From the cell containing the given text, extract its center point as (X, Y) coordinate. 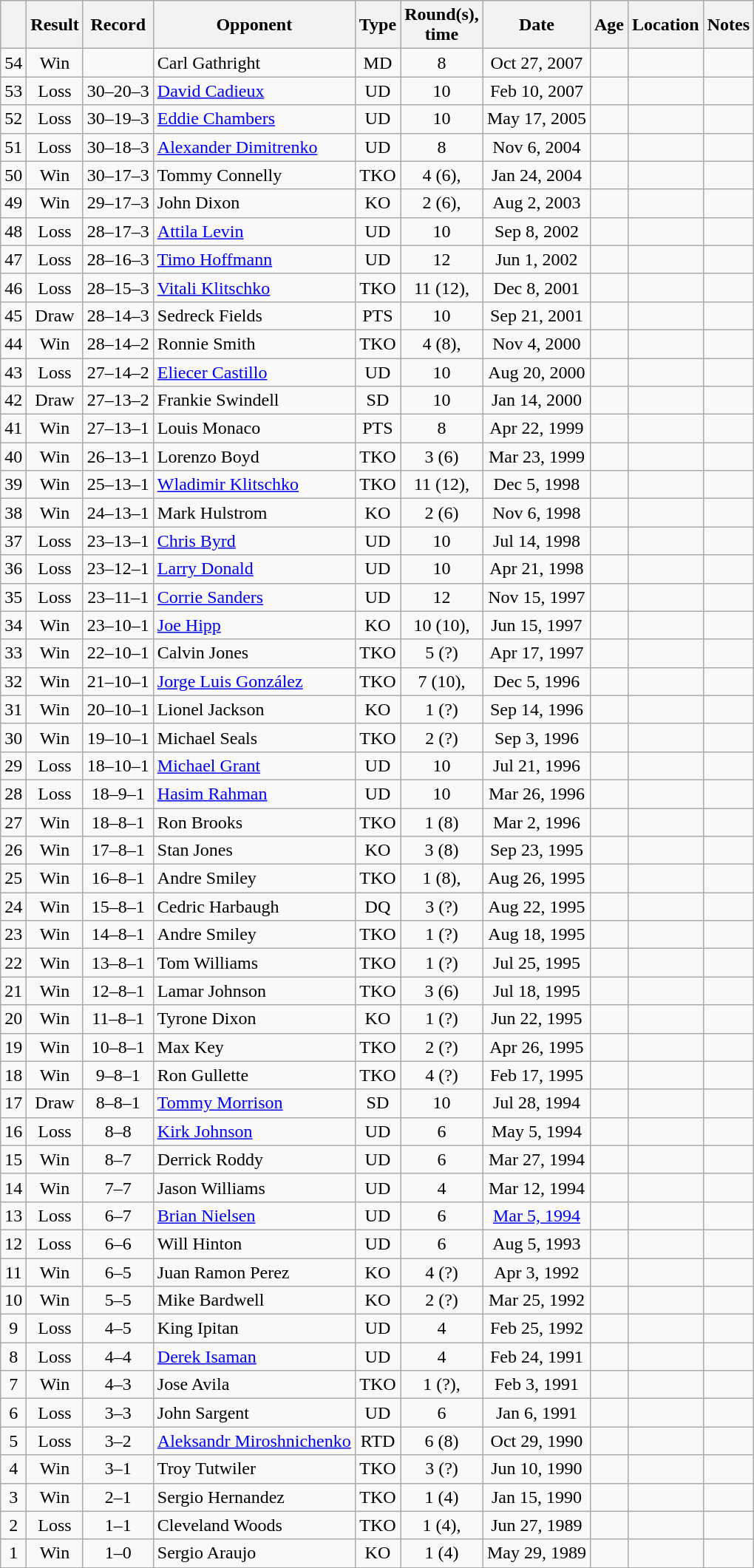
Dec 5, 1998 (537, 485)
Round(s),time (442, 25)
8–7 (118, 1159)
DQ (377, 907)
35 (13, 597)
Mar 23, 1999 (537, 457)
Juan Ramon Perez (254, 1272)
11–8–1 (118, 1019)
24 (13, 907)
2 (6) (442, 513)
48 (13, 231)
May 17, 2005 (537, 119)
17–8–1 (118, 851)
3–3 (118, 1413)
King Ipitan (254, 1329)
12–8–1 (118, 991)
Opponent (254, 25)
5 (13, 1441)
20 (13, 1019)
29 (13, 766)
23–10–1 (118, 625)
Jul 14, 1998 (537, 541)
Sep 8, 2002 (537, 231)
Result (55, 25)
10 (10), (442, 625)
Jorge Luis González (254, 681)
13 (13, 1216)
40 (13, 457)
Derek Isaman (254, 1357)
9–8–1 (118, 1075)
22 (13, 963)
8–8–1 (118, 1103)
Notes (728, 25)
19 (13, 1047)
49 (13, 203)
John Dixon (254, 203)
Apr 17, 1997 (537, 653)
37 (13, 541)
8–8 (118, 1131)
Lionel Jackson (254, 709)
45 (13, 316)
Cedric Harbaugh (254, 907)
Cleveland Woods (254, 1525)
Jason Williams (254, 1187)
31 (13, 709)
21–10–1 (118, 681)
6–6 (118, 1244)
43 (13, 372)
30–18–3 (118, 147)
Sep 14, 1996 (537, 709)
MD (377, 63)
14 (13, 1187)
22–10–1 (118, 653)
38 (13, 513)
Tyrone Dixon (254, 1019)
6–5 (118, 1272)
Feb 10, 2007 (537, 91)
25–13–1 (118, 485)
34 (13, 625)
Mar 12, 1994 (537, 1187)
30–20–3 (118, 91)
Mar 2, 1996 (537, 822)
Eddie Chambers (254, 119)
4–5 (118, 1329)
Brian Nielsen (254, 1216)
Vitali Klitschko (254, 287)
Sergio Hernandez (254, 1497)
18 (13, 1075)
17 (13, 1103)
Jan 14, 2000 (537, 400)
6 (8) (442, 1441)
Mark Hulstrom (254, 513)
Dec 5, 1996 (537, 681)
28–14–2 (118, 344)
41 (13, 429)
Apr 21, 1998 (537, 569)
27–13–2 (118, 400)
Ronnie Smith (254, 344)
Ron Brooks (254, 822)
Michael Seals (254, 737)
Apr 26, 1995 (537, 1047)
Jun 15, 1997 (537, 625)
Sergio Araujo (254, 1553)
54 (13, 63)
1–1 (118, 1525)
1–0 (118, 1553)
30–19–3 (118, 119)
46 (13, 287)
42 (13, 400)
23–13–1 (118, 541)
Louis Monaco (254, 429)
47 (13, 259)
13–8–1 (118, 963)
3 (8) (442, 851)
Oct 27, 2007 (537, 63)
David Cadieux (254, 91)
15 (13, 1159)
1 (?), (442, 1385)
Date (537, 25)
7 (10), (442, 681)
Aleksandr Miroshnichenko (254, 1441)
32 (13, 681)
Attila Levin (254, 231)
1 (4), (442, 1525)
Alexander Dimitrenko (254, 147)
John Sargent (254, 1413)
28–15–3 (118, 287)
18–10–1 (118, 766)
Ron Gullette (254, 1075)
51 (13, 147)
Corrie Sanders (254, 597)
Feb 17, 1995 (537, 1075)
16–8–1 (118, 879)
Mar 26, 1996 (537, 794)
Joe Hipp (254, 625)
25 (13, 879)
Chris Byrd (254, 541)
27–13–1 (118, 429)
Calvin Jones (254, 653)
2 (6), (442, 203)
1 (8), (442, 879)
Tom Williams (254, 963)
30–17–3 (118, 175)
4 (8), (442, 344)
3–1 (118, 1469)
18–9–1 (118, 794)
33 (13, 653)
5 (?) (442, 653)
2 (13, 1525)
21 (13, 991)
Eliecer Castillo (254, 372)
Mar 25, 1992 (537, 1301)
3–2 (118, 1441)
Jul 21, 1996 (537, 766)
Kirk Johnson (254, 1131)
18–8–1 (118, 822)
Jun 27, 1989 (537, 1525)
Jun 10, 1990 (537, 1469)
May 5, 1994 (537, 1131)
Aug 22, 1995 (537, 907)
Stan Jones (254, 851)
Record (118, 25)
4 (6), (442, 175)
Aug 18, 1995 (537, 935)
50 (13, 175)
30 (13, 737)
Mike Bardwell (254, 1301)
16 (13, 1131)
Frankie Swindell (254, 400)
Aug 20, 2000 (537, 372)
Aug 2, 2003 (537, 203)
Jul 25, 1995 (537, 963)
Jose Avila (254, 1385)
Wladimir Klitschko (254, 485)
39 (13, 485)
Sep 23, 1995 (537, 851)
6–7 (118, 1216)
Carl Gathright (254, 63)
Type (377, 25)
Jan 24, 2004 (537, 175)
Mar 27, 1994 (537, 1159)
Feb 3, 1991 (537, 1385)
4–3 (118, 1385)
19–10–1 (118, 737)
3 (13, 1497)
24–13–1 (118, 513)
Nov 4, 2000 (537, 344)
1 (13, 1553)
11 (13, 1272)
28–17–3 (118, 231)
20–10–1 (118, 709)
Jan 15, 1990 (537, 1497)
10–8–1 (118, 1047)
Nov 6, 2004 (537, 147)
27 (13, 822)
Sedreck Fields (254, 316)
Jan 6, 1991 (537, 1413)
Lorenzo Boyd (254, 457)
Max Key (254, 1047)
15–8–1 (118, 907)
May 29, 1989 (537, 1553)
Location (665, 25)
Tommy Morrison (254, 1103)
29–17–3 (118, 203)
7 (13, 1385)
Lamar Johnson (254, 991)
Apr 22, 1999 (537, 429)
23–12–1 (118, 569)
4–4 (118, 1357)
Oct 29, 1990 (537, 1441)
Tommy Connelly (254, 175)
Troy Tutwiler (254, 1469)
Will Hinton (254, 1244)
7–7 (118, 1187)
RTD (377, 1441)
Michael Grant (254, 766)
Derrick Roddy (254, 1159)
Feb 24, 1991 (537, 1357)
Jun 1, 2002 (537, 259)
28–16–3 (118, 259)
23–11–1 (118, 597)
53 (13, 91)
Hasim Rahman (254, 794)
26 (13, 851)
26–13–1 (118, 457)
14–8–1 (118, 935)
Dec 8, 2001 (537, 287)
Aug 26, 1995 (537, 879)
Aug 5, 1993 (537, 1244)
Jul 28, 1994 (537, 1103)
Larry Donald (254, 569)
1 (8) (442, 822)
Nov 6, 1998 (537, 513)
52 (13, 119)
44 (13, 344)
Nov 15, 1997 (537, 597)
Sep 21, 2001 (537, 316)
27–14–2 (118, 372)
Sep 3, 1996 (537, 737)
Jun 22, 1995 (537, 1019)
Mar 5, 1994 (537, 1216)
Feb 25, 1992 (537, 1329)
Age (609, 25)
Timo Hoffmann (254, 259)
Apr 3, 1992 (537, 1272)
9 (13, 1329)
Jul 18, 1995 (537, 991)
2–1 (118, 1497)
23 (13, 935)
28 (13, 794)
28–14–3 (118, 316)
5–5 (118, 1301)
36 (13, 569)
